Output the (X, Y) coordinate of the center of the cell containing the given text.  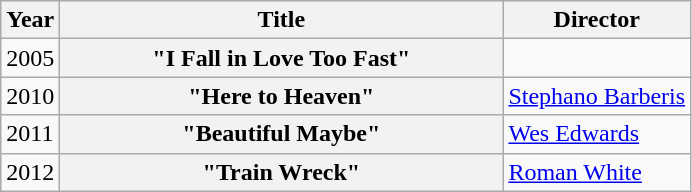
2005 (30, 58)
2010 (30, 96)
"I Fall in Love Too Fast" (282, 58)
Title (282, 20)
"Train Wreck" (282, 172)
Director (597, 20)
"Beautiful Maybe" (282, 134)
Wes Edwards (597, 134)
Year (30, 20)
2011 (30, 134)
2012 (30, 172)
Stephano Barberis (597, 96)
"Here to Heaven" (282, 96)
Roman White (597, 172)
